Capture the cell that displays the provided text and extract its [X, Y] central coordinate. 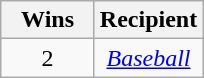
Recipient [148, 20]
Wins [48, 20]
Baseball [148, 58]
2 [48, 58]
